Determine the (x, y) coordinate at the center of the cell enclosing the given text.  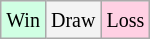
Loss (126, 20)
Win (24, 20)
Draw (72, 20)
